Identify which cell holds the provided text, then report its [x, y] central coordinate. 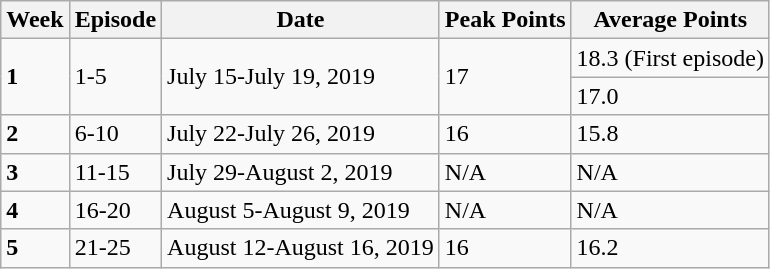
17 [505, 77]
3 [35, 172]
Episode [115, 20]
15.8 [670, 134]
1 [35, 77]
5 [35, 248]
11-15 [115, 172]
18.3 (First episode) [670, 58]
July 22-July 26, 2019 [301, 134]
August 5-August 9, 2019 [301, 210]
Peak Points [505, 20]
Week [35, 20]
2 [35, 134]
16-20 [115, 210]
August 12-August 16, 2019 [301, 248]
1-5 [115, 77]
21-25 [115, 248]
July 29-August 2, 2019 [301, 172]
July 15-July 19, 2019 [301, 77]
16.2 [670, 248]
Date [301, 20]
6-10 [115, 134]
4 [35, 210]
17.0 [670, 96]
Average Points [670, 20]
